Scan for the cell matching the given text and deliver its (x, y) coordinate at center. 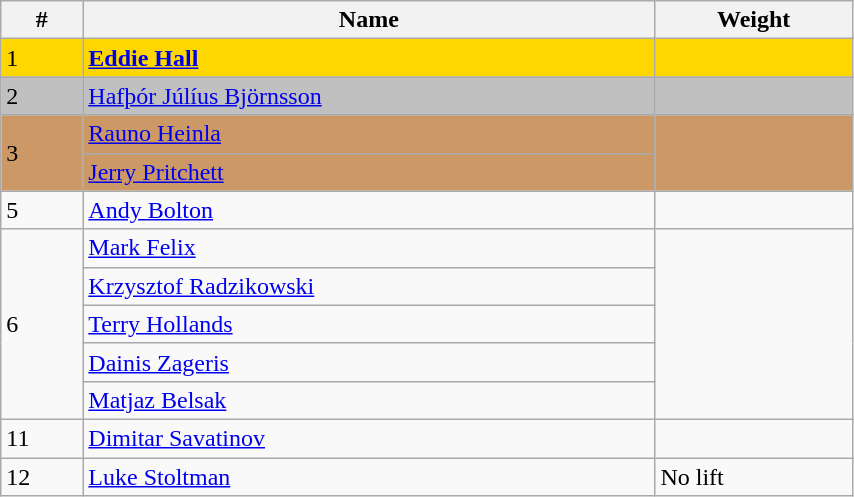
Andy Bolton (369, 210)
# (42, 20)
3 (42, 153)
No lift (754, 477)
Hafþór Júlíus Björnsson (369, 96)
Name (369, 20)
Weight (754, 20)
Rauno Heinla (369, 134)
11 (42, 438)
6 (42, 324)
5 (42, 210)
Dainis Zageris (369, 362)
Jerry Pritchett (369, 172)
Matjaz Belsak (369, 400)
Luke Stoltman (369, 477)
2 (42, 96)
Krzysztof Radzikowski (369, 286)
12 (42, 477)
Eddie Hall (369, 58)
Mark Felix (369, 248)
Terry Hollands (369, 324)
1 (42, 58)
Dimitar Savatinov (369, 438)
